For the text-containing cell, return its midpoint in [X, Y] coordinate format. 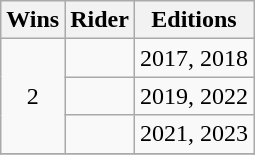
Editions [194, 20]
2021, 2023 [194, 134]
Wins [33, 20]
2017, 2018 [194, 58]
2019, 2022 [194, 96]
2 [33, 96]
Rider [100, 20]
